Identify which cell holds the provided text, then report its [x, y] central coordinate. 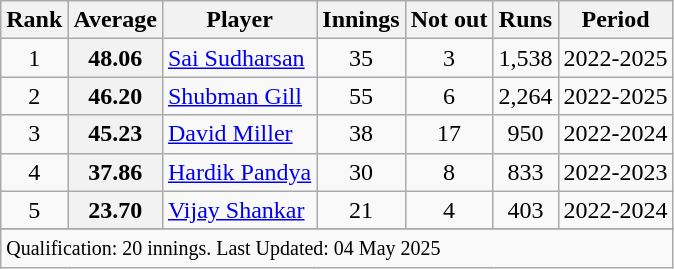
1 [34, 58]
950 [526, 134]
David Miller [239, 134]
Rank [34, 20]
21 [361, 210]
Period [616, 20]
48.06 [116, 58]
8 [449, 172]
Average [116, 20]
Sai Sudharsan [239, 58]
45.23 [116, 134]
403 [526, 210]
5 [34, 210]
30 [361, 172]
Not out [449, 20]
Vijay Shankar [239, 210]
Player [239, 20]
55 [361, 96]
833 [526, 172]
38 [361, 134]
Shubman Gill [239, 96]
Runs [526, 20]
2022-2023 [616, 172]
1,538 [526, 58]
6 [449, 96]
17 [449, 134]
2 [34, 96]
37.86 [116, 172]
Hardik Pandya [239, 172]
23.70 [116, 210]
35 [361, 58]
Qualification: 20 innings. Last Updated: 04 May 2025 [337, 248]
2,264 [526, 96]
46.20 [116, 96]
Innings [361, 20]
